Output the [x, y] coordinate of the center of the cell containing the given text.  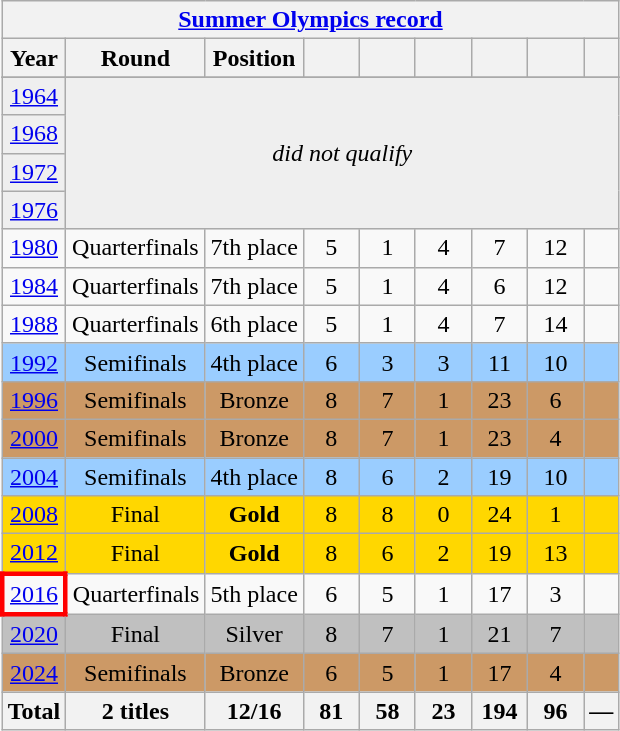
11 [500, 362]
194 [500, 711]
1992 [34, 362]
Summer Olympics record [310, 20]
1984 [34, 286]
Silver [254, 634]
81 [331, 711]
1968 [34, 134]
2004 [34, 477]
24 [500, 515]
Round [136, 58]
14 [556, 324]
1980 [34, 248]
— [602, 711]
1972 [34, 172]
21 [500, 634]
Year [34, 58]
1996 [34, 400]
0 [443, 515]
6th place [254, 324]
2008 [34, 515]
1988 [34, 324]
2024 [34, 673]
5th place [254, 594]
2020 [34, 634]
1964 [34, 96]
2 titles [136, 711]
58 [387, 711]
2016 [34, 594]
2000 [34, 438]
12/16 [254, 711]
1976 [34, 210]
96 [556, 711]
13 [556, 554]
did not qualify [342, 153]
Total [34, 711]
2012 [34, 554]
Position [254, 58]
